Detect which cell encompasses the target text, then output its (X, Y) center coordinate. 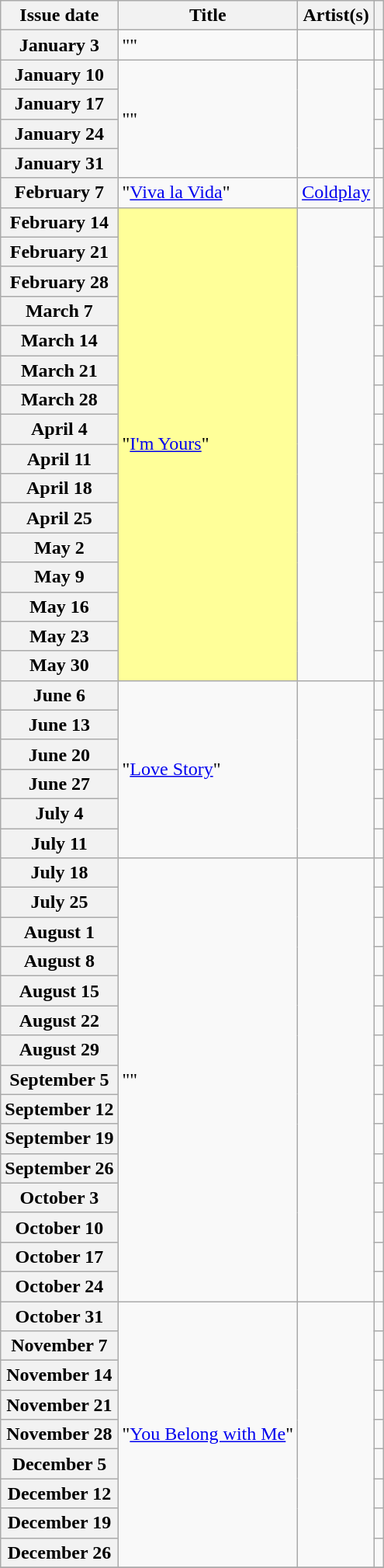
March 21 (59, 370)
Artist(s) (337, 16)
June 27 (59, 784)
August 22 (59, 1020)
December 26 (59, 1552)
September 5 (59, 1080)
September 26 (59, 1168)
October 24 (59, 1286)
January 10 (59, 75)
February 28 (59, 281)
May 2 (59, 548)
December 19 (59, 1523)
"Viva la Vida" (208, 193)
May 30 (59, 666)
May 23 (59, 636)
July 25 (59, 902)
July 18 (59, 873)
December 12 (59, 1493)
March 7 (59, 311)
"Love Story" (208, 769)
January 17 (59, 104)
April 18 (59, 488)
November 7 (59, 1346)
November 14 (59, 1375)
April 4 (59, 429)
February 7 (59, 193)
October 17 (59, 1257)
"I'm Yours" (208, 444)
March 28 (59, 400)
February 21 (59, 252)
January 3 (59, 45)
August 29 (59, 1050)
Coldplay (337, 193)
June 13 (59, 725)
Title (208, 16)
October 10 (59, 1227)
December 5 (59, 1464)
October 31 (59, 1316)
May 16 (59, 607)
August 15 (59, 991)
Issue date (59, 16)
June 6 (59, 695)
January 31 (59, 163)
April 11 (59, 459)
July 4 (59, 813)
February 14 (59, 222)
March 14 (59, 340)
July 11 (59, 843)
April 25 (59, 518)
May 9 (59, 577)
September 12 (59, 1109)
June 20 (59, 754)
August 1 (59, 932)
November 21 (59, 1405)
"You Belong with Me" (208, 1435)
October 3 (59, 1198)
September 19 (59, 1139)
November 28 (59, 1434)
August 8 (59, 961)
January 24 (59, 134)
